Identify which cell holds the provided text, then report its (X, Y) central coordinate. 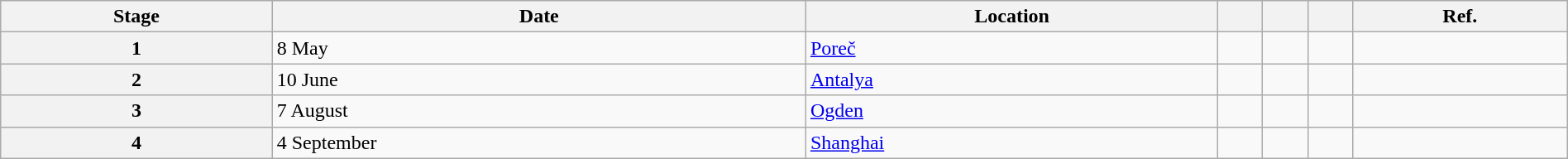
Antalya (1011, 79)
10 June (539, 79)
Poreč (1011, 48)
Ref. (1460, 17)
Date (539, 17)
3 (136, 111)
Ogden (1011, 111)
1 (136, 48)
Shanghai (1011, 142)
Location (1011, 17)
2 (136, 79)
4 (136, 142)
8 May (539, 48)
4 September (539, 142)
7 August (539, 111)
Stage (136, 17)
